Extract the [x, y] coordinate from the center of the cell holding the provided text.  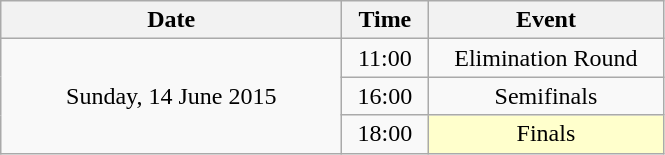
Event [546, 20]
Time [385, 20]
18:00 [385, 134]
16:00 [385, 96]
11:00 [385, 58]
Sunday, 14 June 2015 [172, 96]
Semifinals [546, 96]
Date [172, 20]
Finals [546, 134]
Elimination Round [546, 58]
